Return the [x, y] coordinate for the center point of the cell that contains the specified text.  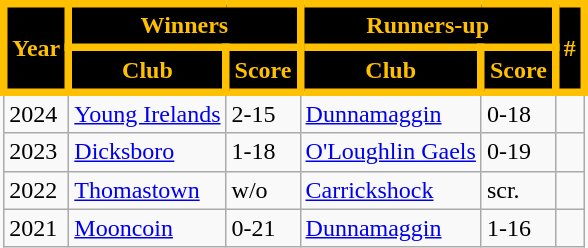
0-19 [518, 152]
2021 [36, 228]
w/o [263, 190]
Winners [184, 26]
Dicksboro [148, 152]
2023 [36, 152]
O'Loughlin Gaels [390, 152]
1-16 [518, 228]
Mooncoin [148, 228]
2022 [36, 190]
0-21 [263, 228]
Carrickshock [390, 190]
Thomastown [148, 190]
2024 [36, 112]
Runners-up [428, 26]
1-18 [263, 152]
2-15 [263, 112]
0-18 [518, 112]
Year [36, 48]
# [570, 48]
scr. [518, 190]
Young Irelands [148, 112]
